From the cell containing the given text, extract its center point as (X, Y) coordinate. 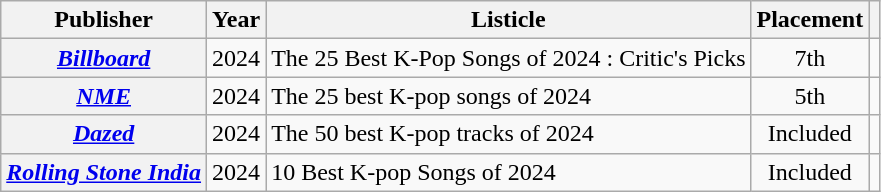
Dazed (104, 134)
NME (104, 96)
Listicle (508, 20)
10 Best K-pop Songs of 2024 (508, 172)
Year (236, 20)
Rolling Stone India (104, 172)
Billboard (104, 58)
Publisher (104, 20)
The 25 best K-pop songs of 2024 (508, 96)
The 50 best K-pop tracks of 2024 (508, 134)
The 25 Best K-Pop Songs of 2024 : Critic's Picks (508, 58)
5th (810, 96)
7th (810, 58)
Placement (810, 20)
